From the cell containing the given text, extract its center point as (X, Y) coordinate. 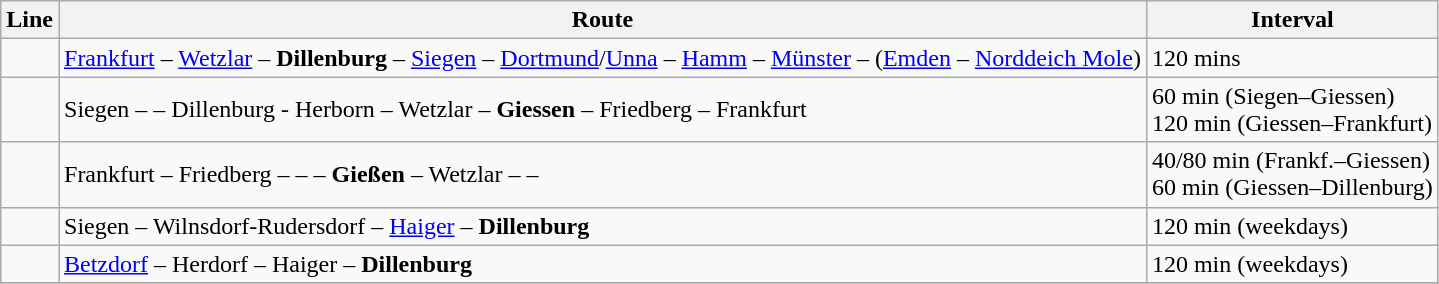
Interval (1292, 20)
Siegen – Wilnsdorf-Rudersdorf – Haiger – Dillenburg (602, 226)
60 min (Siegen–Giessen) 120 min (Giessen–Frankfurt) (1292, 110)
Betzdorf – Herdorf – Haiger – Dillenburg (602, 264)
Route (602, 20)
120 mins (1292, 58)
Frankfurt – Wetzlar – Dillenburg – Siegen – Dortmund/Unna – Hamm – Münster – (Emden – Norddeich Mole) (602, 58)
Line (30, 20)
Siegen – – Dillenburg - Herborn – Wetzlar – Giessen – Friedberg – Frankfurt (602, 110)
Frankfurt – Friedberg – – – Gießen – Wetzlar – – (602, 174)
40/80 min (Frankf.–Giessen)60 min (Giessen–Dillenburg) (1292, 174)
